Detect which cell encompasses the target text, then output its (X, Y) center coordinate. 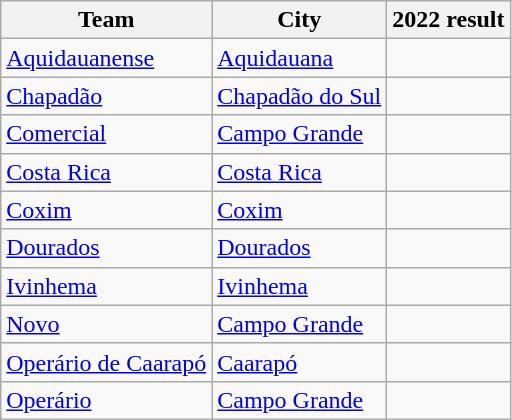
City (300, 20)
Aquidauana (300, 58)
Chapadão do Sul (300, 96)
Chapadão (106, 96)
Caarapó (300, 362)
Operário (106, 400)
Operário de Caarapó (106, 362)
Novo (106, 324)
Team (106, 20)
2022 result (448, 20)
Aquidauanense (106, 58)
Comercial (106, 134)
